Scan for the cell matching the given text and deliver its (X, Y) coordinate at center. 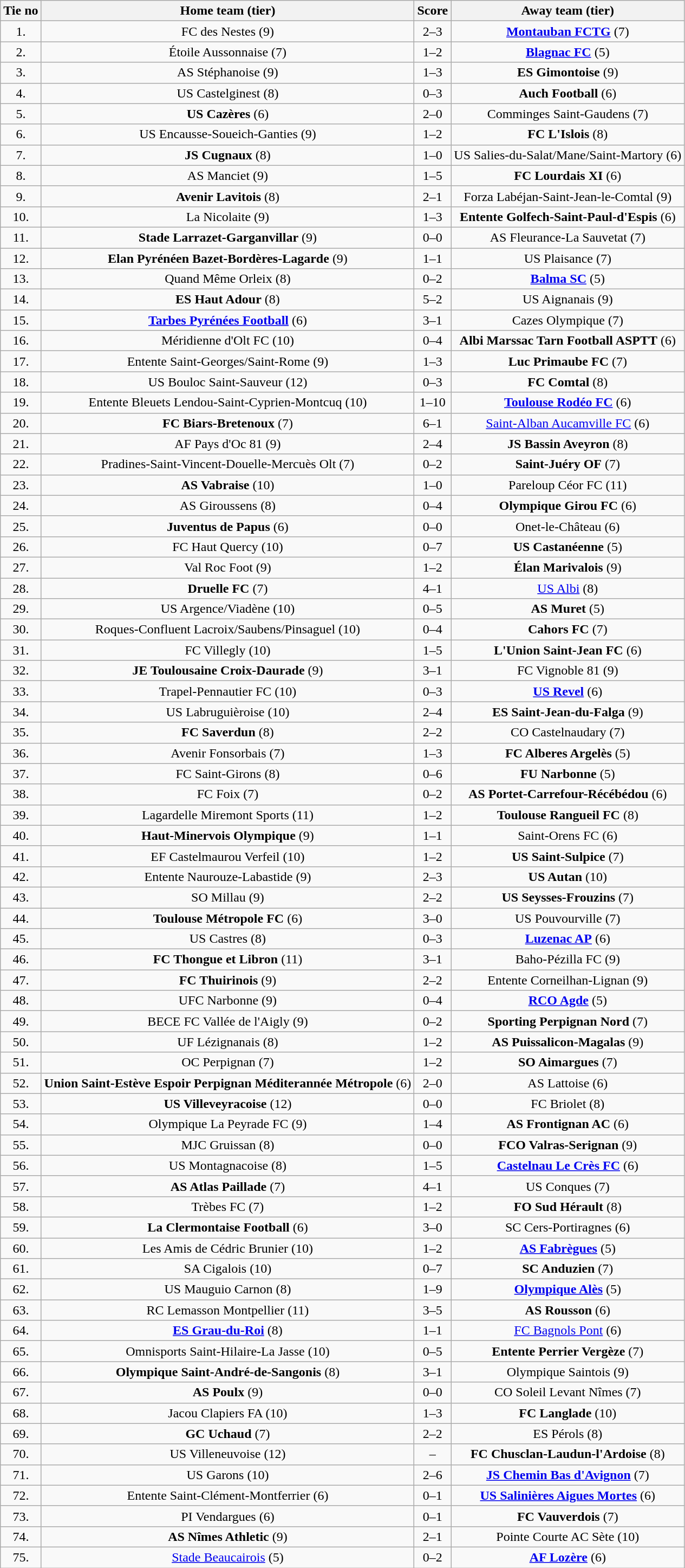
L'Union Saint-Jean FC (6) (567, 650)
US Bouloc Saint-Sauveur (12) (227, 382)
AS Manciet (9) (227, 176)
AS Stéphanoise (9) (227, 73)
US Villeveyracoise (12) (227, 1104)
Union Saint-Estève Espoir Perpignan Méditerannée Métropole (6) (227, 1083)
23. (21, 485)
FC Thuirinois (9) (227, 980)
FC Biars-Bretenoux (7) (227, 423)
US Saint-Sulpice (7) (567, 856)
UF Lézignanais (8) (227, 1042)
Roques-Confluent Lacroix/Saubens/Pinsaguel (10) (227, 630)
46. (21, 960)
64. (21, 1331)
63. (21, 1310)
Toulouse Rodéo FC (6) (567, 403)
71. (21, 1475)
FC Comtal (8) (567, 382)
31. (21, 650)
Luc Primaube FC (7) (567, 361)
69. (21, 1434)
35. (21, 733)
Tarbes Pyrénées Football (6) (227, 320)
52. (21, 1083)
14. (21, 300)
US Salinières Aigues Mortes (6) (567, 1495)
29. (21, 609)
53. (21, 1104)
Entente Bleuets Lendou-Saint-Cyprien-Montcuq (10) (227, 403)
30. (21, 630)
Away team (tier) (567, 11)
RCO Agde (5) (567, 1001)
Entente Corneilhan-Lignan (9) (567, 980)
ES Saint-Jean-du-Falga (9) (567, 712)
49. (21, 1021)
Onet-le-Château (6) (567, 526)
Olympique Saintois (9) (567, 1372)
US Conques (7) (567, 1186)
Les Amis de Cédric Brunier (10) (227, 1248)
55. (21, 1145)
ES Gimontoise (9) (567, 73)
FC Lourdais XI (6) (567, 176)
US Castanéenne (5) (567, 547)
62. (21, 1290)
1–9 (433, 1290)
4. (21, 93)
Druelle FC (7) (227, 588)
19. (21, 403)
Val Roc Foot (9) (227, 567)
CO Soleil Levant Nîmes (7) (567, 1392)
Cazes Olympique (7) (567, 320)
Montauban FCTG (7) (567, 31)
Elan Pyrénéen Bazet-Bordères-Lagarde (9) (227, 258)
Entente Perrier Vergèze (7) (567, 1351)
PI Vendargues (6) (227, 1516)
17. (21, 361)
SC Anduzien (7) (567, 1269)
2. (21, 52)
2–6 (433, 1475)
CO Castelnaudary (7) (567, 733)
Méridienne d'Olt FC (10) (227, 341)
UFC Narbonne (9) (227, 1001)
Pareloup Céor FC (11) (567, 485)
US Autan (10) (567, 877)
73. (21, 1516)
Omnisports Saint-Hilaire-La Jasse (10) (227, 1351)
FC Vauverdois (7) (567, 1516)
US Villeneuvoise (12) (227, 1454)
Toulouse Rangueil FC (8) (567, 815)
22. (21, 464)
61. (21, 1269)
Home team (tier) (227, 11)
ES Pérols (8) (567, 1434)
Trapel-Pennautier FC (10) (227, 691)
US Albi (8) (567, 588)
9. (21, 196)
FC Briolet (8) (567, 1104)
FU Narbonne (5) (567, 774)
5. (21, 114)
Haut-Minervois Olympique (9) (227, 835)
50. (21, 1042)
Tie no (21, 11)
Stade Larrazet-Garganvillar (9) (227, 237)
3–5 (433, 1310)
FC Foix (7) (227, 794)
Castelnau Le Crès FC (6) (567, 1165)
3. (21, 73)
18. (21, 382)
26. (21, 547)
44. (21, 918)
43. (21, 897)
65. (21, 1351)
La Clermontaise Football (6) (227, 1227)
Olympique La Peyrade FC (9) (227, 1124)
Avenir Fonsorbais (7) (227, 753)
58. (21, 1207)
JS Cugnaux (8) (227, 155)
Olympique Girou FC (6) (567, 506)
39. (21, 815)
AS Puissalicon-Magalas (9) (567, 1042)
– (433, 1454)
68. (21, 1413)
1–4 (433, 1124)
13. (21, 279)
Saint-Orens FC (6) (567, 835)
FC Bagnols Pont (6) (567, 1331)
42. (21, 877)
Trèbes FC (7) (227, 1207)
FC Haut Quercy (10) (227, 547)
Olympique Alès (5) (567, 1290)
7. (21, 155)
Élan Marivalois (9) (567, 567)
La Nicolaite (9) (227, 217)
Forza Labéjan-Saint-Jean-le-Comtal (9) (567, 196)
AS Rousson (6) (567, 1310)
59. (21, 1227)
Saint-Juéry OF (7) (567, 464)
US Pouvourville (7) (567, 918)
ES Haut Adour (8) (227, 300)
AS Nîmes Athletic (9) (227, 1537)
54. (21, 1124)
Blagnac FC (5) (567, 52)
Comminges Saint-Gaudens (7) (567, 114)
37. (21, 774)
SA Cigalois (10) (227, 1269)
Luzenac AP (6) (567, 939)
10. (21, 217)
27. (21, 567)
FC Alberes Argelès (5) (567, 753)
AS Muret (5) (567, 609)
Jacou Clapiers FA (10) (227, 1413)
36. (21, 753)
74. (21, 1537)
US Aignanais (9) (567, 300)
56. (21, 1165)
1. (21, 31)
OC Perpignan (7) (227, 1062)
0–6 (433, 774)
US Plaisance (7) (567, 258)
15. (21, 320)
Saint-Alban Aucamville FC (6) (567, 423)
5–2 (433, 300)
FC Thongue et Libron (11) (227, 960)
Étoile Aussonnaise (7) (227, 52)
US Montagnacoise (8) (227, 1165)
JS Bassin Aveyron (8) (567, 444)
24. (21, 506)
Olympique Saint-André-de-Sangonis (8) (227, 1372)
AF Lozère (6) (567, 1557)
FC Langlade (10) (567, 1413)
AS Lattoise (6) (567, 1083)
AS Poulx (9) (227, 1392)
48. (21, 1001)
66. (21, 1372)
Entente Saint-Georges/Saint-Rome (9) (227, 361)
Entente Golfech-Saint-Paul-d'Espis (6) (567, 217)
20. (21, 423)
US Castres (8) (227, 939)
AS Frontignan AC (6) (567, 1124)
FC Saverdun (8) (227, 733)
BECE FC Vallée de l'Aigly (9) (227, 1021)
Quand Même Orleix (8) (227, 279)
Stade Beaucairois (5) (227, 1557)
47. (21, 980)
38. (21, 794)
Albi Marssac Tarn Football ASPTT (6) (567, 341)
51. (21, 1062)
US Labruguièroise (10) (227, 712)
FC Chusclan-Laudun-l'Ardoise (8) (567, 1454)
1–10 (433, 403)
AS Portet-Carrefour-Récébédou (6) (567, 794)
FC L'Islois (8) (567, 134)
SO Aimargues (7) (567, 1062)
Baho-Pézilla FC (9) (567, 960)
11. (21, 237)
Entente Naurouze-Labastide (9) (227, 877)
US Encausse-Soueich-Ganties (9) (227, 134)
FO Sud Hérault (8) (567, 1207)
28. (21, 588)
SC Cers-Portiragnes (6) (567, 1227)
AS Fleurance-La Sauvetat (7) (567, 237)
RC Lemasson Montpellier (11) (227, 1310)
AS Atlas Paillade (7) (227, 1186)
Sporting Perpignan Nord (7) (567, 1021)
40. (21, 835)
Auch Football (6) (567, 93)
AF Pays d'Oc 81 (9) (227, 444)
Score (433, 11)
60. (21, 1248)
Juventus de Papus (6) (227, 526)
US Mauguio Carnon (8) (227, 1290)
6. (21, 134)
16. (21, 341)
32. (21, 671)
US Argence/Viadène (10) (227, 609)
US Garons (10) (227, 1475)
Pradines-Saint-Vincent-Douelle-Mercuès Olt (7) (227, 464)
JE Toulousaine Croix-Daurade (9) (227, 671)
70. (21, 1454)
41. (21, 856)
EF Castelmaurou Verfeil (10) (227, 856)
Toulouse Métropole FC (6) (227, 918)
AS Vabraise (10) (227, 485)
US Seysses-Frouzins (7) (567, 897)
25. (21, 526)
Cahors FC (7) (567, 630)
Entente Saint-Clément-Montferrier (6) (227, 1495)
6–1 (433, 423)
33. (21, 691)
Balma SC (5) (567, 279)
US Salies-du-Salat/Mane/Saint-Martory (6) (567, 155)
FC des Nestes (9) (227, 31)
AS Giroussens (8) (227, 506)
FC Saint-Girons (8) (227, 774)
57. (21, 1186)
Avenir Lavitois (8) (227, 196)
45. (21, 939)
72. (21, 1495)
FC Villegly (10) (227, 650)
75. (21, 1557)
US Cazères (6) (227, 114)
Lagardelle Miremont Sports (11) (227, 815)
FC Vignoble 81 (9) (567, 671)
MJC Gruissan (8) (227, 1145)
34. (21, 712)
US Revel (6) (567, 691)
AS Fabrègues (5) (567, 1248)
GC Uchaud (7) (227, 1434)
21. (21, 444)
JS Chemin Bas d'Avignon (7) (567, 1475)
12. (21, 258)
67. (21, 1392)
Pointe Courte AC Sète (10) (567, 1537)
SO Millau (9) (227, 897)
FCO Valras-Serignan (9) (567, 1145)
8. (21, 176)
US Castelginest (8) (227, 93)
ES Grau-du-Roi (8) (227, 1331)
